Search for the cell housing the specified text and yield its (X, Y) center coordinate. 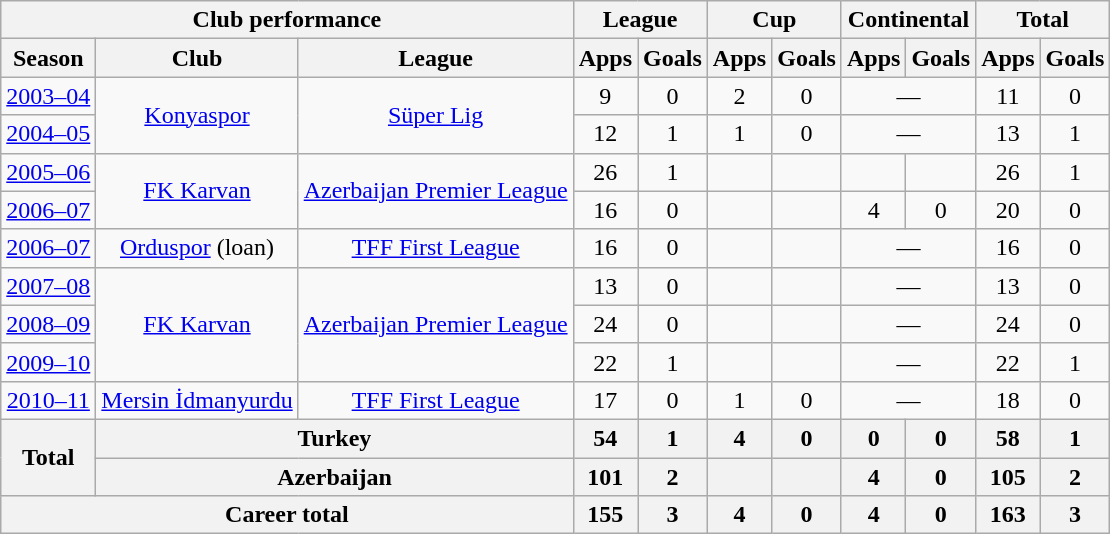
Season (48, 58)
17 (605, 400)
101 (605, 477)
2008–09 (48, 324)
Orduspor (loan) (197, 248)
Continental (908, 20)
20 (1008, 210)
2010–11 (48, 400)
9 (605, 96)
2005–06 (48, 172)
58 (1008, 438)
2009–10 (48, 362)
Turkey (334, 438)
11 (1008, 96)
Club performance (287, 20)
2004–05 (48, 134)
163 (1008, 515)
12 (605, 134)
Career total (287, 515)
Süper Lig (436, 115)
2007–08 (48, 286)
54 (605, 438)
Konyaspor (197, 115)
Cup (774, 20)
105 (1008, 477)
Azerbaijan (334, 477)
Mersin İdmanyurdu (197, 400)
18 (1008, 400)
2003–04 (48, 96)
155 (605, 515)
Club (197, 58)
